Pinpoint the cell where the given text exists, returning its (X, Y) midpoint coordinate. 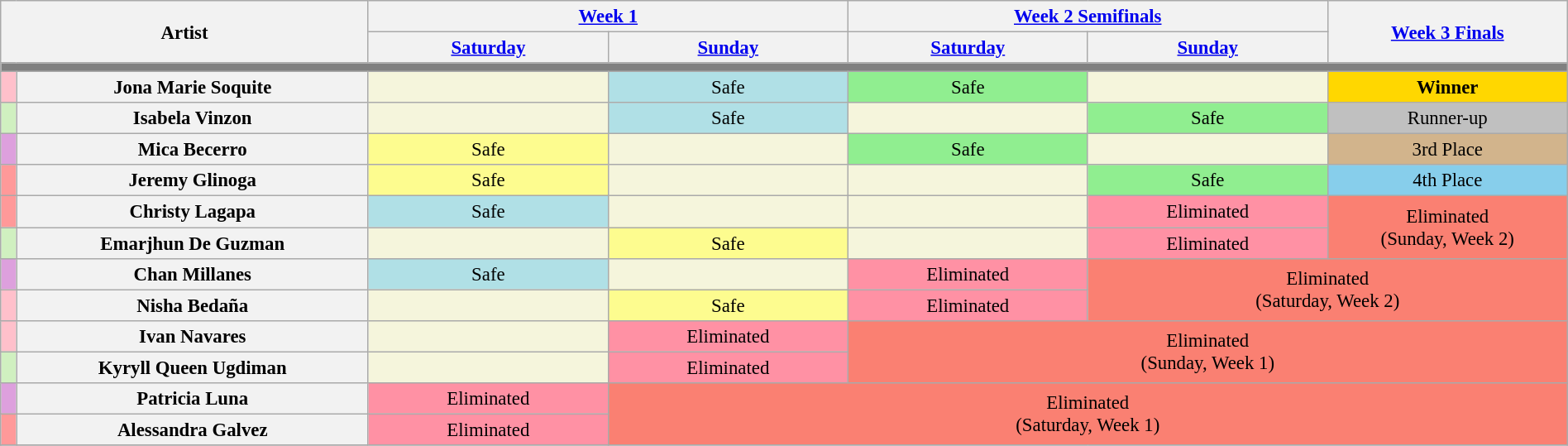
Winner (1447, 88)
Nisha Bedaña (192, 305)
Week 1 (608, 17)
Kyryll Queen Ugdiman (192, 367)
Eliminated (Saturday, Week 2) (1327, 290)
Alessandra Galvez (192, 429)
Ivan Navares (192, 336)
Jeremy Glinoga (192, 181)
Mica Becerro (192, 150)
Runner-up (1447, 118)
Jona Marie Soquite (192, 88)
Patricia Luna (192, 399)
Chan Millanes (192, 274)
4th Place (1447, 181)
Isabela Vinzon (192, 118)
Week 3 Finals (1447, 31)
Week 2 Semifinals (1088, 17)
Christy Lagapa (192, 212)
Eliminated (Sunday, Week 1) (1207, 351)
3rd Place (1447, 150)
Artist (185, 31)
Eliminated (Sunday, Week 2) (1447, 227)
Eliminated (Saturday, Week 1) (1088, 414)
Emarjhun De Guzman (192, 243)
